Return the [X, Y] coordinate for the center point of the cell that contains the specified text.  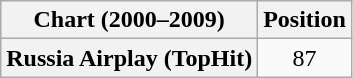
Position [305, 20]
Chart (2000–2009) [130, 20]
Russia Airplay (TopHit) [130, 58]
87 [305, 58]
